Provide the [x, y] coordinate of the cell's center where the given text is located.  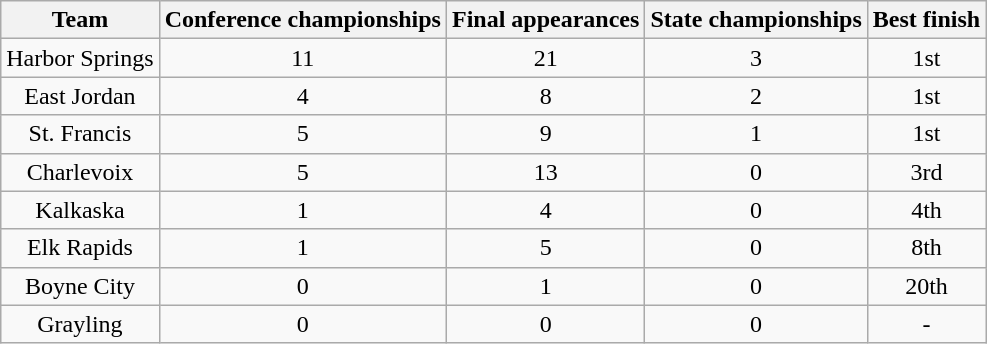
20th [926, 286]
- [926, 324]
Conference championships [302, 20]
St. Francis [80, 134]
3rd [926, 172]
8 [545, 96]
State championships [756, 20]
13 [545, 172]
Elk Rapids [80, 248]
Grayling [80, 324]
East Jordan [80, 96]
Harbor Springs [80, 58]
8th [926, 248]
Boyne City [80, 286]
Charlevoix [80, 172]
4th [926, 210]
Team [80, 20]
Best finish [926, 20]
Final appearances [545, 20]
21 [545, 58]
11 [302, 58]
Kalkaska [80, 210]
9 [545, 134]
2 [756, 96]
3 [756, 58]
